Return the [x, y] coordinate for the center point of the cell that contains the specified text.  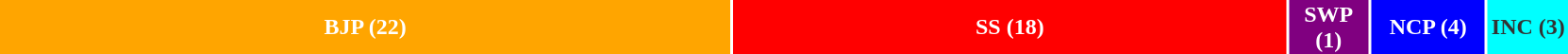
BJP (22) [365, 27]
SS (18) [1009, 27]
NCP (4) [1428, 27]
SWP (1) [1328, 27]
INC (3) [1528, 27]
